Find where the given text appears and provide that cell's center as (X, Y) coordinate. 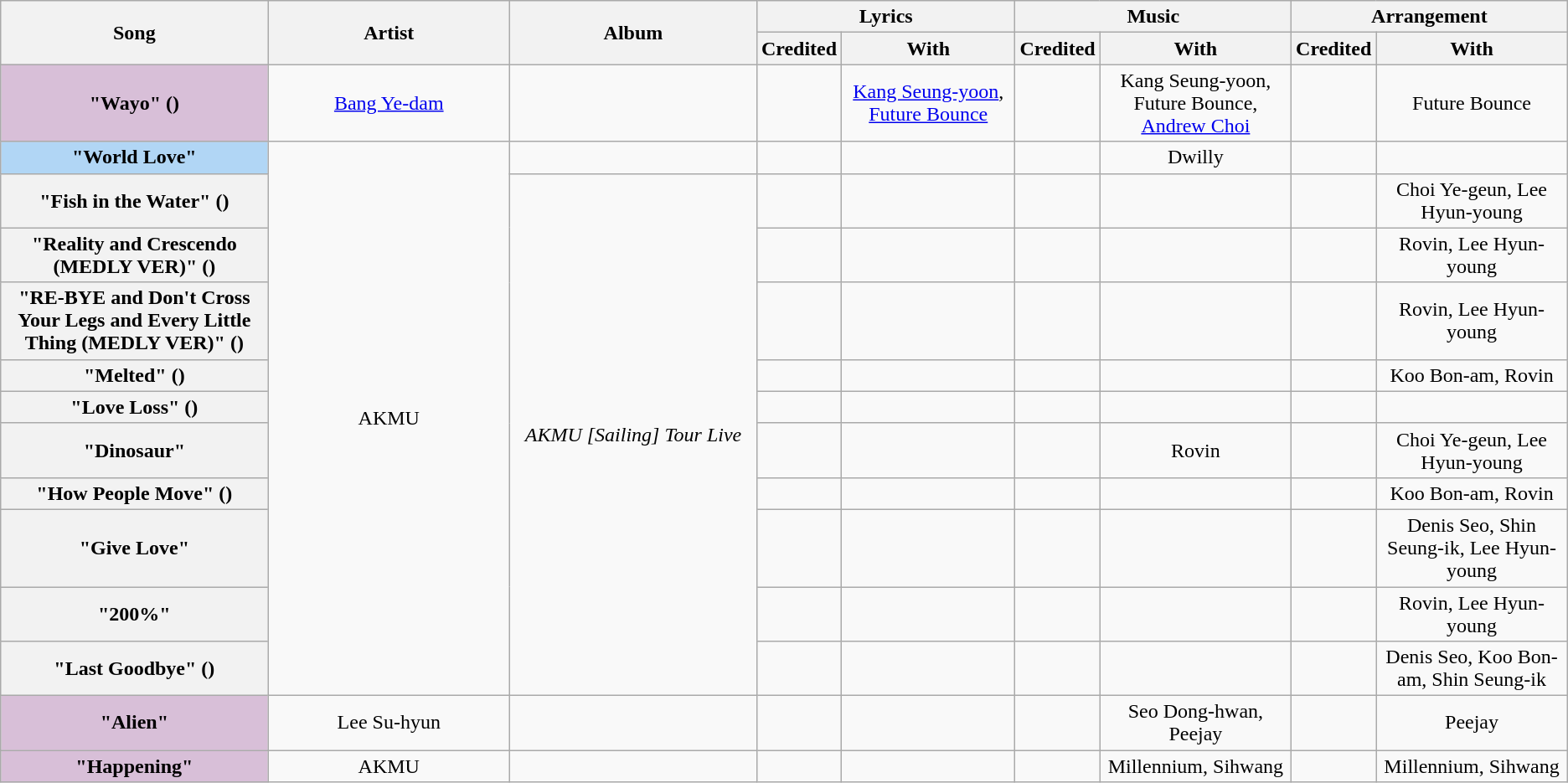
"Reality and Crescendo (MEDLY VER)" () (134, 255)
Kang Seung-yoon, Future Bounce, Andrew Choi (1195, 103)
"Love Loss" () (134, 407)
"How People Move" () (134, 493)
"Happening" (134, 766)
Dwilly (1195, 157)
"Last Goodbye" () (134, 668)
"Alien" (134, 724)
Denis Seo, Shin Seung-ik, Lee Hyun-young (1472, 548)
Rovin (1195, 451)
"200%" (134, 613)
Album (633, 33)
Music (1153, 17)
Denis Seo, Koo Bon-am, Shin Seung-ik (1472, 668)
Kang Seung-yoon, Future Bounce (928, 103)
"RE-BYE and Don't Cross Your Legs and Every Little Thing (MEDLY VER)" () (134, 321)
Bang Ye-dam (389, 103)
Future Bounce (1472, 103)
"Melted" () (134, 375)
Artist (389, 33)
Lyrics (886, 17)
"World Love" (134, 157)
Peejay (1472, 724)
"Dinosaur" (134, 451)
"Fish in the Water" () (134, 201)
Song (134, 33)
"Give Love" (134, 548)
Lee Su-hyun (389, 724)
AKMU [Sailing] Tour Live (633, 435)
"Wayo" () (134, 103)
Arrangement (1430, 17)
Seo Dong-hwan, Peejay (1195, 724)
